For the text-containing cell, return its midpoint in [x, y] coordinate format. 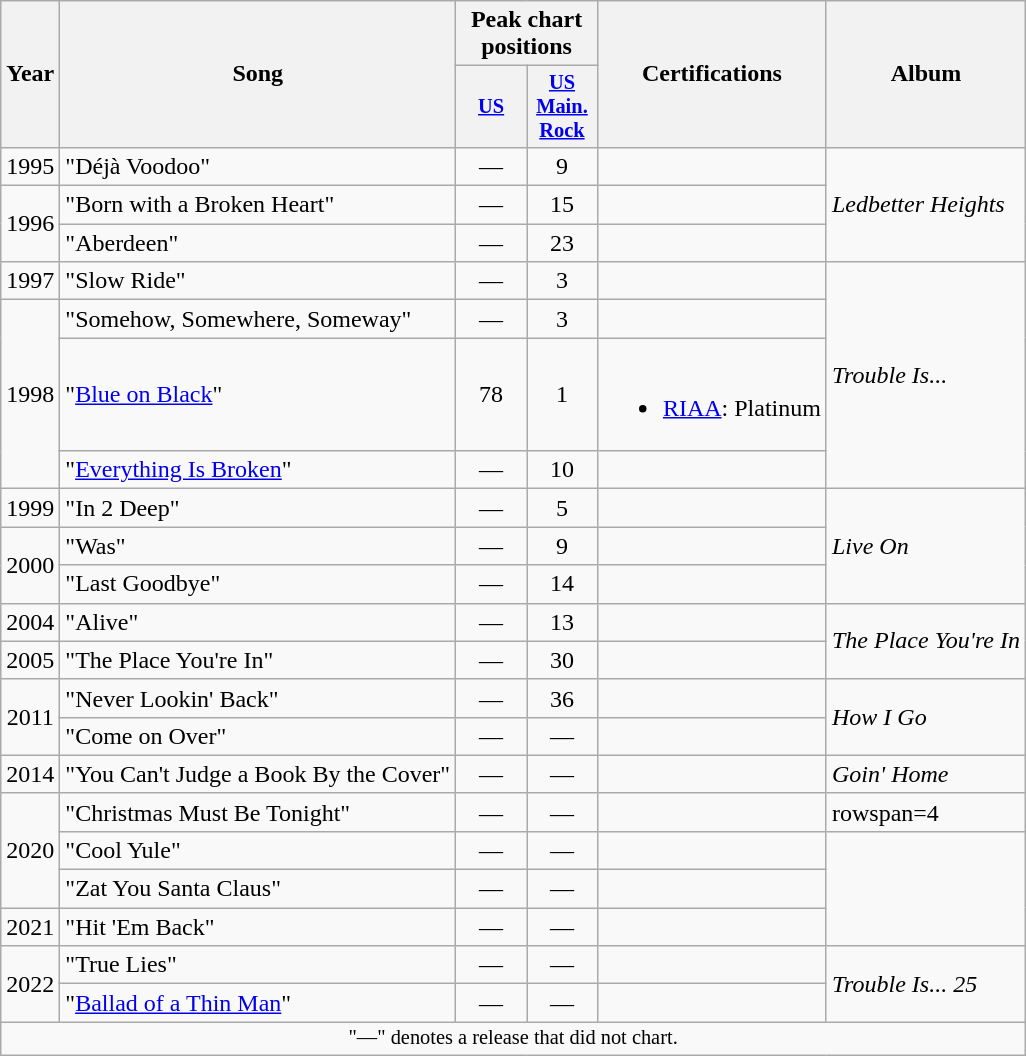
"Déjà Voodoo" [258, 166]
Trouble Is... [926, 376]
US [492, 107]
"Blue on Black" [258, 394]
"Christmas Must Be Tonight" [258, 812]
"Come on Over" [258, 736]
1995 [30, 166]
2022 [30, 984]
"Hit 'Em Back" [258, 927]
"In 2 Deep" [258, 508]
"Somehow, Somewhere, Someway" [258, 319]
Live On [926, 546]
15 [562, 205]
1999 [30, 508]
78 [492, 394]
2020 [30, 850]
rowspan=4 [926, 812]
"Everything Is Broken" [258, 470]
1 [562, 394]
"Aberdeen" [258, 243]
"Last Goodbye" [258, 584]
RIAA: Platinum [712, 394]
10 [562, 470]
1998 [30, 394]
2005 [30, 660]
"True Lies" [258, 965]
2011 [30, 717]
Certifications [712, 74]
"Alive" [258, 622]
"Cool Yule" [258, 850]
2014 [30, 774]
30 [562, 660]
1997 [30, 281]
How I Go [926, 717]
"Slow Ride" [258, 281]
"Never Lookin' Back" [258, 698]
Trouble Is... 25 [926, 984]
"Ballad of a Thin Man" [258, 1003]
USMain. Rock [562, 107]
The Place You're In [926, 641]
"You Can't Judge a Book By the Cover" [258, 774]
Year [30, 74]
"Born with a Broken Heart" [258, 205]
2004 [30, 622]
"Zat You Santa Claus" [258, 889]
Peak chart positions [527, 34]
5 [562, 508]
2021 [30, 927]
Ledbetter Heights [926, 204]
23 [562, 243]
1996 [30, 224]
2000 [30, 565]
Song [258, 74]
36 [562, 698]
"The Place You're In" [258, 660]
Album [926, 74]
14 [562, 584]
"Was" [258, 546]
"—" denotes a release that did not chart. [514, 1039]
13 [562, 622]
Goin' Home [926, 774]
